Locate the cell with the specified text and output its [X, Y] center coordinate. 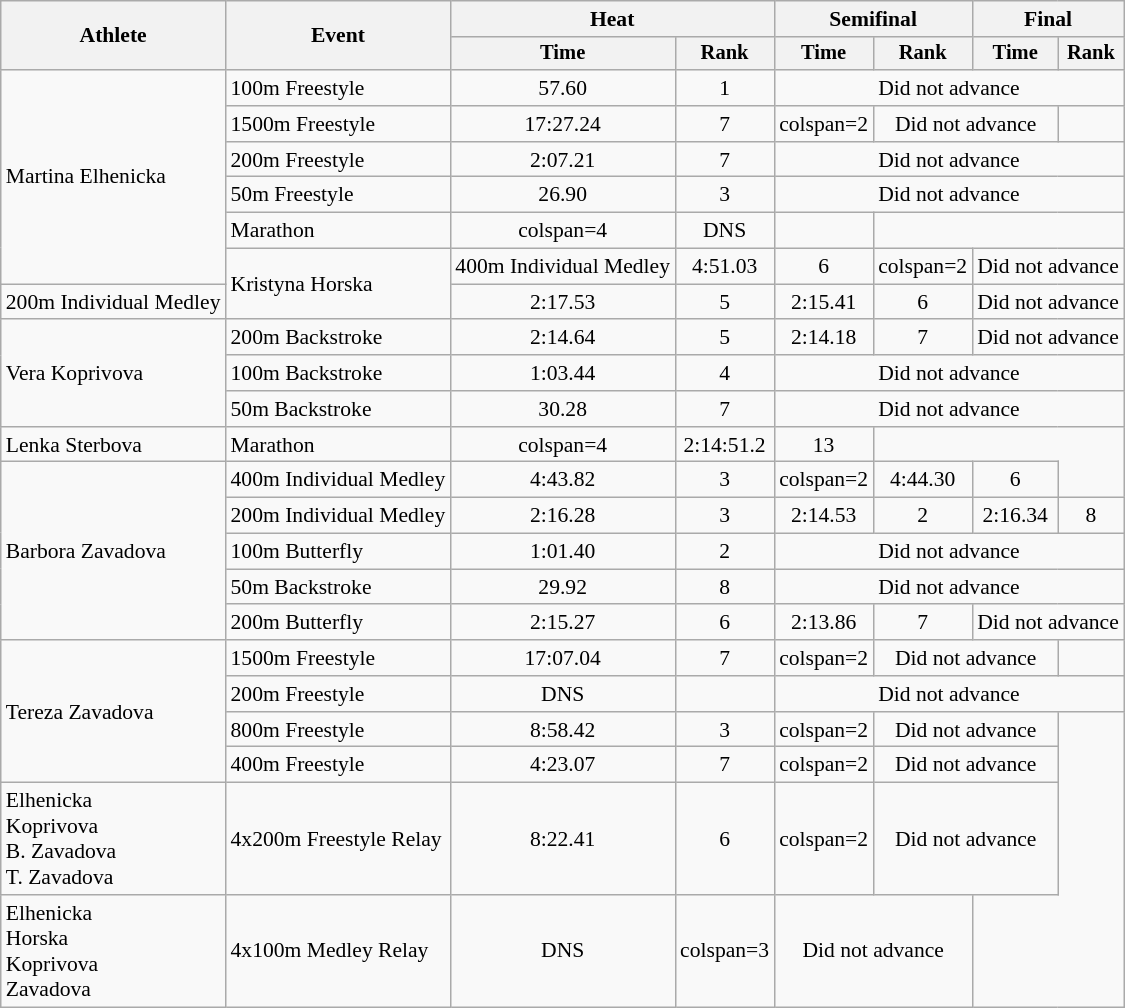
2:14:51.2 [724, 445]
Heat [612, 19]
29.92 [562, 587]
13 [824, 445]
2:14.18 [824, 338]
400m Freestyle [338, 765]
1 [724, 88]
4:43.82 [562, 480]
4x200m Freestyle Relay [338, 839]
50m Freestyle [338, 195]
Semifinal [873, 19]
2:14.64 [562, 338]
8:58.42 [562, 730]
1:01.40 [562, 552]
Event [338, 36]
2:15.41 [824, 302]
Lenka Sterbova [114, 445]
2:13.86 [824, 623]
17:07.04 [562, 658]
100m Freestyle [338, 88]
2:15.27 [562, 623]
4x100m Medley Relay [338, 951]
100m Butterfly [338, 552]
4:23.07 [562, 765]
200m Butterfly [338, 623]
ElhenickaKoprivovaB. ZavadovaT. Zavadova [114, 839]
2:16.34 [1015, 516]
100m Backstroke [338, 373]
26.90 [562, 195]
1:03.44 [562, 373]
4:51.03 [724, 267]
Kristyna Horska [338, 284]
2:14.53 [824, 516]
Martina Elhenicka [114, 177]
57.60 [562, 88]
200m Backstroke [338, 338]
2:16.28 [562, 516]
4 [724, 373]
ElhenickaHorskaKoprivovaZavadova [114, 951]
30.28 [562, 409]
Final [1048, 19]
17:27.24 [562, 124]
colspan=3 [724, 951]
Vera Koprivova [114, 374]
Barbora Zavadova [114, 551]
Tereza Zavadova [114, 711]
2:17.53 [562, 302]
Athlete [114, 36]
2:07.21 [562, 160]
800m Freestyle [338, 730]
8:22.41 [562, 839]
4:44.30 [922, 480]
